Return [X, Y] of the center of cell containing provided text 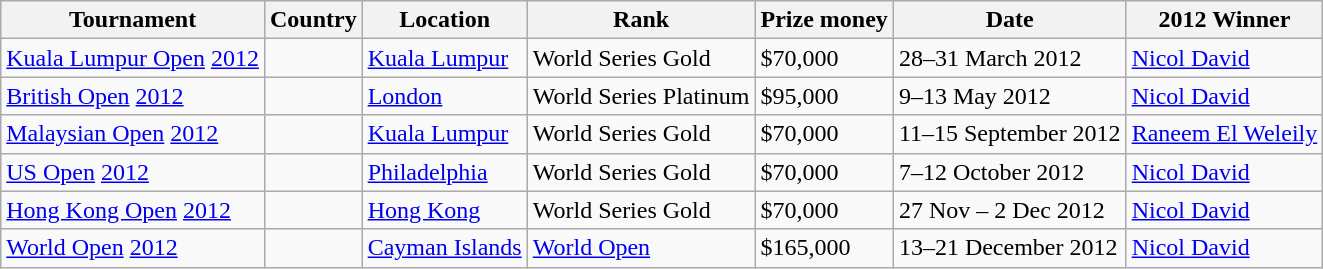
US Open 2012 [133, 172]
Location [444, 20]
7–12 October 2012 [1010, 172]
Raneem El Weleily [1224, 134]
World Open 2012 [133, 248]
28–31 March 2012 [1010, 58]
Tournament [133, 20]
11–15 September 2012 [1010, 134]
Kuala Lumpur Open 2012 [133, 58]
Cayman Islands [444, 248]
27 Nov – 2 Dec 2012 [1010, 210]
$95,000 [824, 96]
World Series Platinum [641, 96]
Date [1010, 20]
9–13 May 2012 [1010, 96]
World Open [641, 248]
Philadelphia [444, 172]
Hong Kong Open 2012 [133, 210]
Hong Kong [444, 210]
British Open 2012 [133, 96]
Prize money [824, 20]
Rank [641, 20]
2012 Winner [1224, 20]
13–21 December 2012 [1010, 248]
Malaysian Open 2012 [133, 134]
London [444, 96]
Country [313, 20]
$165,000 [824, 248]
